For the text-containing cell, return its midpoint in [x, y] coordinate format. 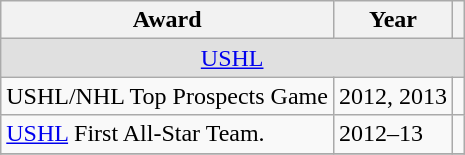
2012–13 [392, 134]
USHL/NHL Top Prospects Game [168, 96]
USHL [232, 58]
2012, 2013 [392, 96]
Award [168, 20]
Year [392, 20]
USHL First All-Star Team. [168, 134]
